Scan for the cell matching the given text and deliver its [X, Y] coordinate at center. 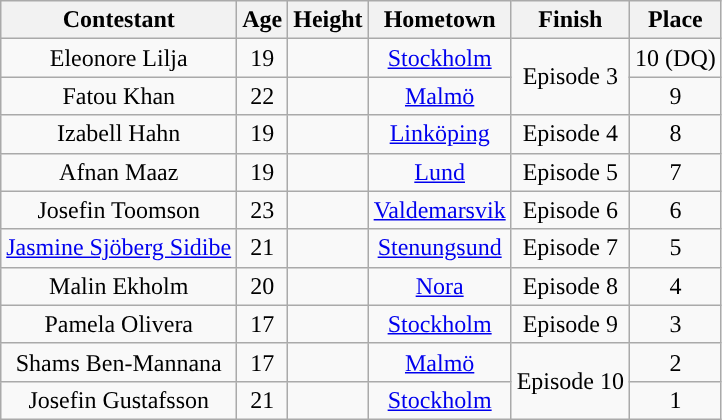
Episode 8 [570, 286]
Josefin Gustafsson [119, 400]
Pamela Olivera [119, 324]
Eleonore Lilja [119, 58]
Izabell Hahn [119, 134]
Age [262, 20]
Episode 3 [570, 77]
Height [328, 20]
Josefin Toomson [119, 210]
Episode 10 [570, 381]
20 [262, 286]
Episode 6 [570, 210]
7 [676, 172]
Episode 4 [570, 134]
Afnan Maaz [119, 172]
Fatou Khan [119, 96]
Episode 5 [570, 172]
5 [676, 248]
Episode 7 [570, 248]
Nora [440, 286]
1 [676, 400]
10 (DQ) [676, 58]
Valdemarsvik [440, 210]
Contestant [119, 20]
Jasmine Sjöberg Sidibe [119, 248]
Hometown [440, 20]
3 [676, 324]
8 [676, 134]
22 [262, 96]
Place [676, 20]
9 [676, 96]
Malin Ekholm [119, 286]
Linköping [440, 134]
Shams Ben-Mannana [119, 362]
6 [676, 210]
2 [676, 362]
Finish [570, 20]
23 [262, 210]
4 [676, 286]
Lund [440, 172]
Episode 9 [570, 324]
Stenungsund [440, 248]
